Scan for the cell matching the given text and deliver its (X, Y) coordinate at center. 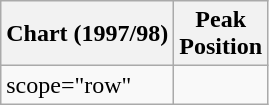
scope="row" (88, 85)
PeakPosition (221, 34)
Chart (1997/98) (88, 34)
